Output the (X, Y) coordinate of the center of the cell containing the given text.  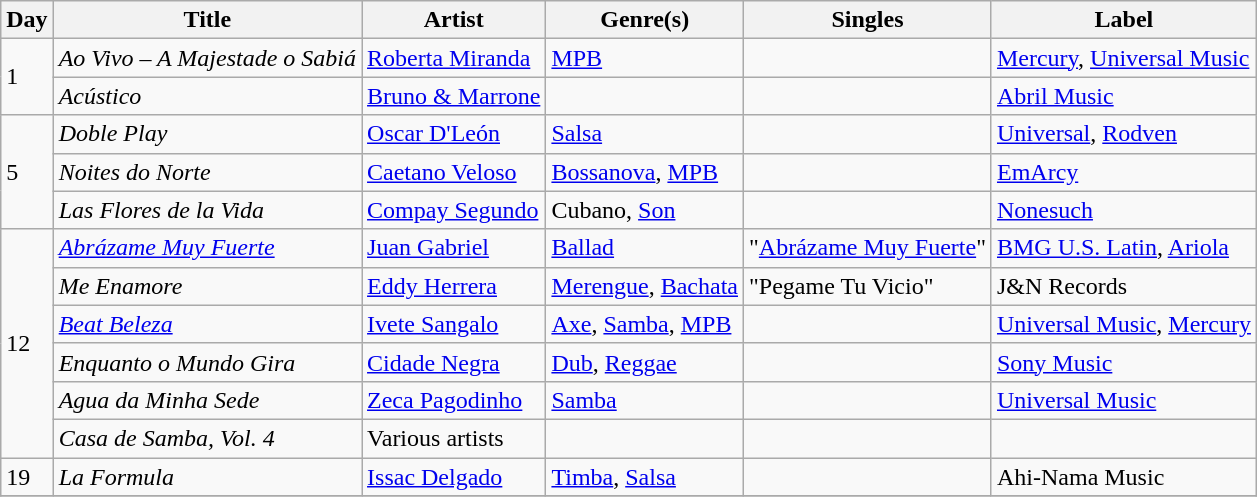
Bruno & Marrone (454, 96)
Label (1124, 20)
Acústico (207, 96)
Eddy Herrera (454, 286)
Roberta Miranda (454, 58)
"Abrázame Muy Fuerte" (868, 248)
Juan Gabriel (454, 248)
Mercury, Universal Music (1124, 58)
Universal Music (1124, 400)
Beat Beleza (207, 324)
Singles (868, 20)
Title (207, 20)
Ivete Sangalo (454, 324)
Day (27, 20)
Caetano Veloso (454, 172)
Merengue, Bachata (645, 286)
Salsa (645, 134)
MPB (645, 58)
Ballad (645, 248)
BMG U.S. Latin, Ariola (1124, 248)
Oscar D'León (454, 134)
Timba, Salsa (645, 477)
Noites do Norte (207, 172)
Samba (645, 400)
Genre(s) (645, 20)
1 (27, 77)
Abrázame Muy Fuerte (207, 248)
Doble Play (207, 134)
Sony Music (1124, 362)
5 (27, 172)
Cidade Negra (454, 362)
Bossanova, MPB (645, 172)
"Pegame Tu Vicio" (868, 286)
Me Enamore (207, 286)
Enquanto o Mundo Gira (207, 362)
EmArcy (1124, 172)
J&N Records (1124, 286)
Axe, Samba, MPB (645, 324)
Nonesuch (1124, 210)
Dub, Reggae (645, 362)
12 (27, 343)
Ahi-Nama Music (1124, 477)
Agua da Minha Sede (207, 400)
La Formula (207, 477)
Las Flores de la Vida (207, 210)
Zeca Pagodinho (454, 400)
19 (27, 477)
Ao Vivo – A Majestade o Sabiá (207, 58)
Compay Segundo (454, 210)
Casa de Samba, Vol. 4 (207, 438)
Universal Music, Mercury (1124, 324)
Universal, Rodven (1124, 134)
Issac Delgado (454, 477)
Various artists (454, 438)
Cubano, Son (645, 210)
Artist (454, 20)
Abril Music (1124, 96)
